Output the (X, Y) coordinate of the center of the cell containing the given text.  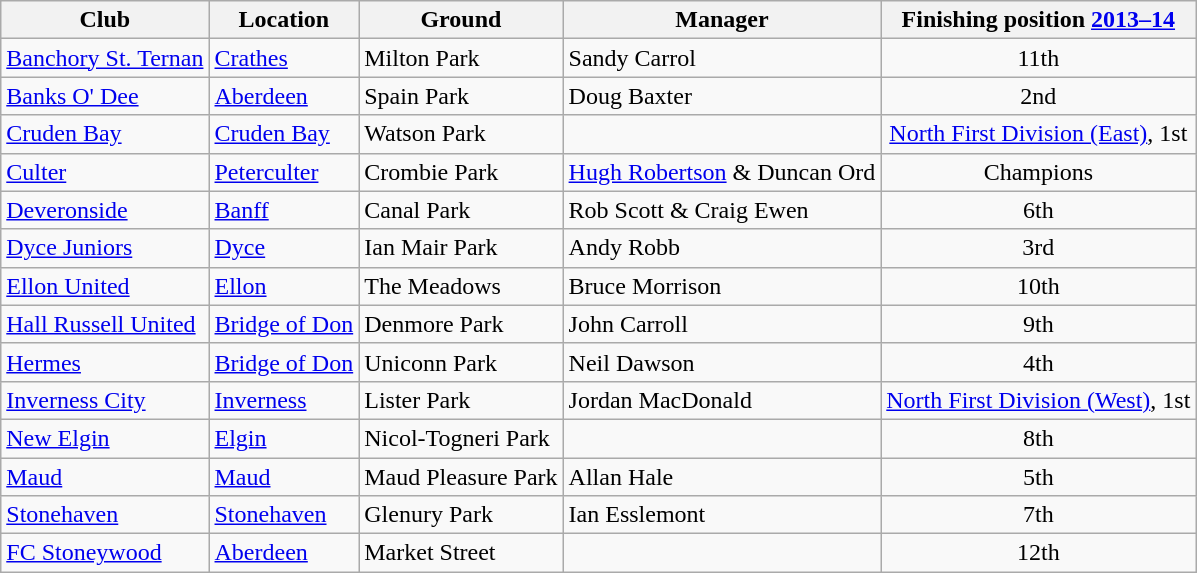
Inverness City (105, 400)
7th (1038, 515)
Finishing position 2013–14 (1038, 20)
John Carroll (722, 324)
Ground (461, 20)
Ian Mair Park (461, 248)
Club (105, 20)
Banks O' Dee (105, 96)
Watson Park (461, 134)
Neil Dawson (722, 362)
Dyce (284, 248)
11th (1038, 58)
Nicol-Togneri Park (461, 438)
6th (1038, 210)
Dyce Juniors (105, 248)
Sandy Carrol (722, 58)
3rd (1038, 248)
North First Division (East), 1st (1038, 134)
12th (1038, 553)
Hermes (105, 362)
Banff (284, 210)
Canal Park (461, 210)
Maud Pleasure Park (461, 477)
Peterculter (284, 172)
Ellon (284, 286)
2nd (1038, 96)
New Elgin (105, 438)
Market Street (461, 553)
Crathes (284, 58)
Rob Scott & Craig Ewen (722, 210)
Crombie Park (461, 172)
8th (1038, 438)
5th (1038, 477)
Jordan MacDonald (722, 400)
Inverness (284, 400)
9th (1038, 324)
Ian Esslemont (722, 515)
Ellon United (105, 286)
Hugh Robertson & Duncan Ord (722, 172)
Doug Baxter (722, 96)
4th (1038, 362)
FC Stoneywood (105, 553)
North First Division (West), 1st (1038, 400)
Lister Park (461, 400)
Allan Hale (722, 477)
Glenury Park (461, 515)
Location (284, 20)
Manager (722, 20)
10th (1038, 286)
Bruce Morrison (722, 286)
Denmore Park (461, 324)
Banchory St. Ternan (105, 58)
Champions (1038, 172)
Hall Russell United (105, 324)
Elgin (284, 438)
Uniconn Park (461, 362)
Spain Park (461, 96)
Milton Park (461, 58)
The Meadows (461, 286)
Andy Robb (722, 248)
Culter (105, 172)
Deveronside (105, 210)
